Locate the cell with the specified text and output its (x, y) center coordinate. 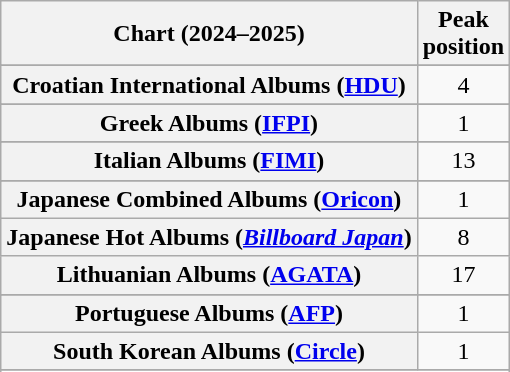
Italian Albums (FIMI) (209, 161)
Japanese Combined Albums (Oricon) (209, 199)
17 (463, 275)
Japanese Hot Albums (Billboard Japan) (209, 237)
13 (463, 161)
Portuguese Albums (AFP) (209, 313)
Chart (2024–2025) (209, 34)
4 (463, 85)
Peakposition (463, 34)
8 (463, 237)
South Korean Albums (Circle) (209, 351)
Lithuanian Albums (AGATA) (209, 275)
Greek Albums (IFPI) (209, 123)
Croatian International Albums (HDU) (209, 85)
